Provide the [x, y] coordinate of the cell's center where the given text is located.  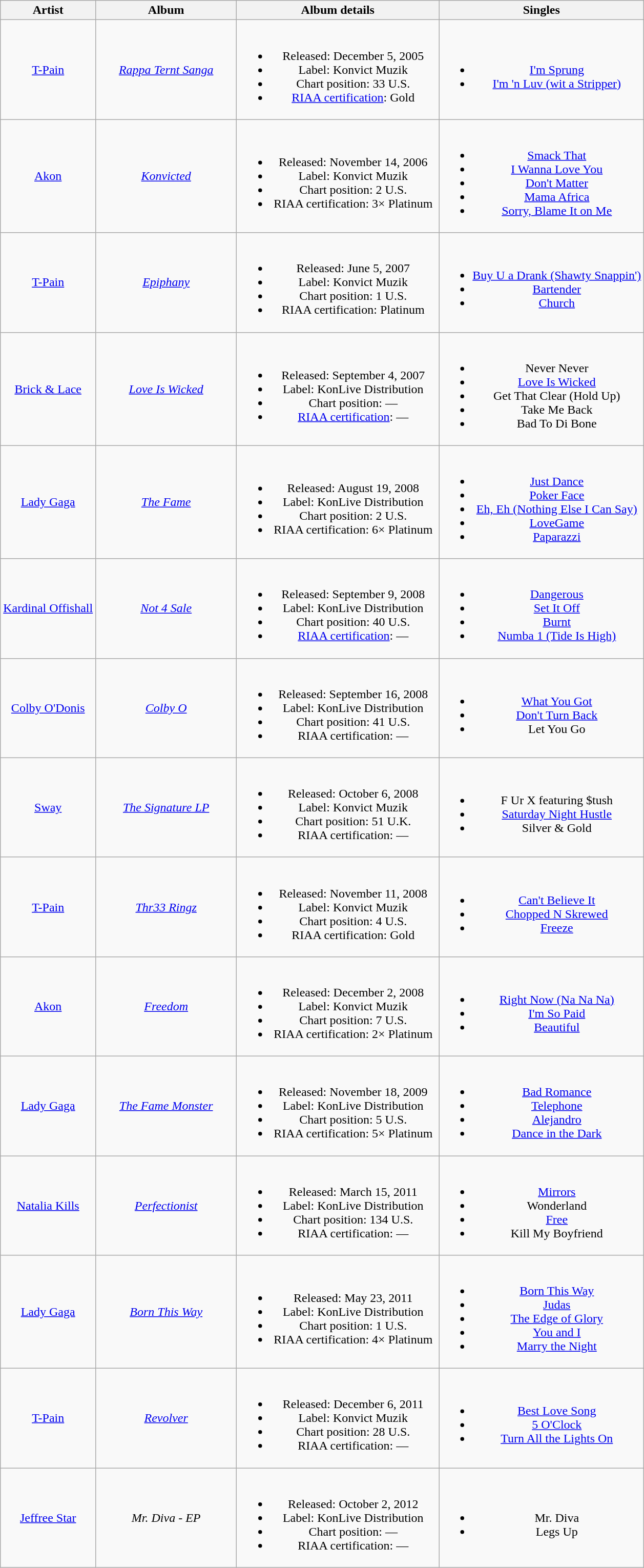
Freedom [166, 1006]
Released: September 9, 2008Label: KonLive DistributionChart position: 40 U.S.RIAA certification: — [338, 608]
Kardinal Offishall [48, 608]
The Fame [166, 502]
Never NeverLove Is WickedGet That Clear (Hold Up)Take Me BackBad To Di Bone [542, 389]
Album details [338, 10]
Love Is Wicked [166, 389]
Released: August 19, 2008Label: KonLive DistributionChart position: 2 U.S.RIAA certification: 6× Platinum [338, 502]
Released: June 5, 2007Label: Konvict MuzikChart position: 1 U.S.RIAA certification: Platinum [338, 282]
Just DancePoker FaceEh, Eh (Nothing Else I Can Say)LoveGamePaparazzi [542, 502]
Right Now (Na Na Na)I'm So PaidBeautiful [542, 1006]
Konvicted [166, 176]
MirrorsWonderlandFreeKill My Boyfriend [542, 1205]
Perfectionist [166, 1205]
Brick & Lace [48, 389]
Released: September 4, 2007Label: KonLive DistributionChart position: —RIAA certification: — [338, 389]
F Ur X featuring $tushSaturday Night HustleSilver & Gold [542, 807]
Buy U a Drank (Shawty Snappin')BartenderChurch [542, 282]
Sway [48, 807]
Mr. DivaLegs Up [542, 1518]
Released: December 6, 2011Label: Konvict MuzikChart position: 28 U.S.RIAA certification: — [338, 1418]
Released: October 2, 2012Label: KonLive DistributionChart position: —RIAA certification: — [338, 1518]
Colby O [166, 708]
Jeffree Star [48, 1518]
Released: November 14, 2006Label: Konvict MuzikChart position: 2 U.S.RIAA certification: 3× Platinum [338, 176]
Revolver [166, 1418]
Released: October 6, 2008Label: Konvict MuzikChart position: 51 U.K.RIAA certification: — [338, 807]
I'm SprungI'm 'n Luv (wit a Stripper) [542, 70]
Released: December 2, 2008Label: Konvict MuzikChart position: 7 U.S.RIAA certification: 2× Platinum [338, 1006]
Released: December 5, 2005Label: Konvict MuzikChart position: 33 U.S.RIAA certification: Gold [338, 70]
The Fame Monster [166, 1106]
Singles [542, 10]
DangerousSet It OffBurntNumba 1 (Tide Is High) [542, 608]
Album [166, 10]
Born This WayJudasThe Edge of GloryYou and IMarry the Night [542, 1312]
Rappa Ternt Sanga [166, 70]
Thr33 Ringz [166, 907]
Released: November 11, 2008Label: Konvict MuzikChart position: 4 U.S.RIAA certification: Gold [338, 907]
Released: September 16, 2008Label: KonLive DistributionChart position: 41 U.S.RIAA certification: — [338, 708]
Born This Way [166, 1312]
Epiphany [166, 282]
Colby O'Donis [48, 708]
Released: November 18, 2009Label: KonLive DistributionChart position: 5 U.S.RIAA certification: 5× Platinum [338, 1106]
The Signature LP [166, 807]
Can't Believe ItChopped N SkrewedFreeze [542, 907]
Artist [48, 10]
Not 4 Sale [166, 608]
Mr. Diva - EP [166, 1518]
What You GotDon't Turn BackLet You Go [542, 708]
Best Love Song5 O'ClockTurn All the Lights On [542, 1418]
Released: May 23, 2011Label: KonLive DistributionChart position: 1 U.S.RIAA certification: 4× Platinum [338, 1312]
Smack ThatI Wanna Love YouDon't MatterMama AfricaSorry, Blame It on Me [542, 176]
Bad RomanceTelephoneAlejandroDance in the Dark [542, 1106]
Natalia Kills [48, 1205]
Released: March 15, 2011Label: KonLive DistributionChart position: 134 U.S.RIAA certification: — [338, 1205]
